Pinpoint the cell where the given text exists, returning its (X, Y) midpoint coordinate. 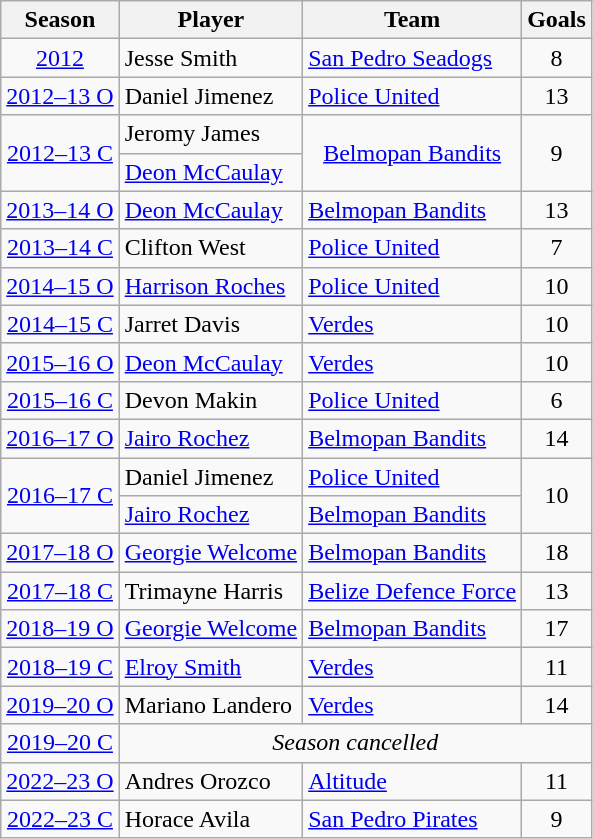
17 (557, 629)
Belize Defence Force (412, 591)
San Pedro Seadogs (412, 58)
2013–14 O (60, 210)
2018–19 O (60, 629)
San Pedro Pirates (412, 819)
2016–17 C (60, 496)
2013–14 C (60, 248)
Jesse Smith (211, 58)
Horace Avila (211, 819)
2017–18 C (60, 591)
Season cancelled (355, 743)
2012 (60, 58)
8 (557, 58)
Jarret Davis (211, 324)
2022–23 C (60, 819)
6 (557, 400)
Devon Makin (211, 400)
Player (211, 20)
18 (557, 553)
Goals (557, 20)
2015–16 O (60, 362)
2012–13 O (60, 96)
2019–20 O (60, 705)
Harrison Roches (211, 286)
2017–18 O (60, 553)
Season (60, 20)
2022–23 O (60, 781)
Elroy Smith (211, 667)
7 (557, 248)
2019–20 C (60, 743)
2018–19 C (60, 667)
Mariano Landero (211, 705)
Clifton West (211, 248)
Team (412, 20)
Trimayne Harris (211, 591)
Jeromy James (211, 134)
2012–13 C (60, 153)
2014–15 C (60, 324)
Altitude (412, 781)
2016–17 O (60, 438)
2014–15 O (60, 286)
Andres Orozco (211, 781)
2015–16 C (60, 400)
